Scan for the cell matching the given text and deliver its [x, y] coordinate at center. 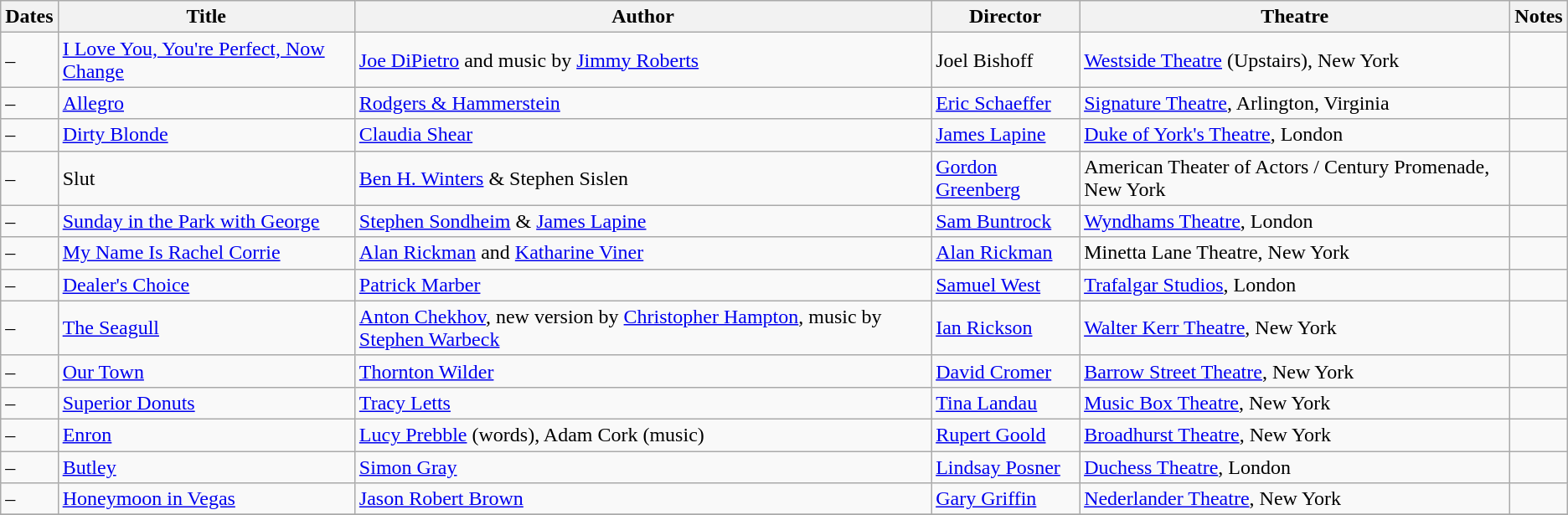
Lucy Prebble (words), Adam Cork (music) [642, 435]
Ian Rickson [1005, 328]
Thornton Wilder [642, 371]
Trafalgar Studios, London [1295, 285]
Ben H. Winters & Stephen Sislen [642, 178]
Westside Theatre (Upstairs), New York [1295, 60]
Notes [1539, 17]
Sunday in the Park with George [206, 221]
I Love You, You're Perfect, Now Change [206, 60]
Broadhurst Theatre, New York [1295, 435]
Gordon Greenberg [1005, 178]
Samuel West [1005, 285]
Tracy Letts [642, 403]
Dates [29, 17]
Minetta Lane Theatre, New York [1295, 253]
Rupert Goold [1005, 435]
Joe DiPietro and music by Jimmy Roberts [642, 60]
Anton Chekhov, new version by Christopher Hampton, music by Stephen Warbeck [642, 328]
Nederlander Theatre, New York [1295, 499]
American Theater of Actors / Century Promenade, New York [1295, 178]
Title [206, 17]
Claudia Shear [642, 135]
Wyndhams Theatre, London [1295, 221]
Duchess Theatre, London [1295, 466]
Honeymoon in Vegas [206, 499]
Tina Landau [1005, 403]
Alan Rickman [1005, 253]
Alan Rickman and Katharine Viner [642, 253]
Allegro [206, 103]
My Name Is Rachel Corrie [206, 253]
Author [642, 17]
Lindsay Posner [1005, 466]
Walter Kerr Theatre, New York [1295, 328]
Dirty Blonde [206, 135]
Eric Schaeffer [1005, 103]
Music Box Theatre, New York [1295, 403]
Jason Robert Brown [642, 499]
David Cromer [1005, 371]
Stephen Sondheim & James Lapine [642, 221]
Theatre [1295, 17]
Signature Theatre, Arlington, Virginia [1295, 103]
Our Town [206, 371]
Butley [206, 466]
Director [1005, 17]
Slut [206, 178]
Patrick Marber [642, 285]
The Seagull [206, 328]
James Lapine [1005, 135]
Duke of York's Theatre, London [1295, 135]
Enron [206, 435]
Rodgers & Hammerstein [642, 103]
Sam Buntrock [1005, 221]
Barrow Street Theatre, New York [1295, 371]
Superior Donuts [206, 403]
Dealer's Choice [206, 285]
Joel Bishoff [1005, 60]
Gary Griffin [1005, 499]
Simon Gray [642, 466]
